Return the (X, Y) coordinate for the center point of the cell that contains the specified text.  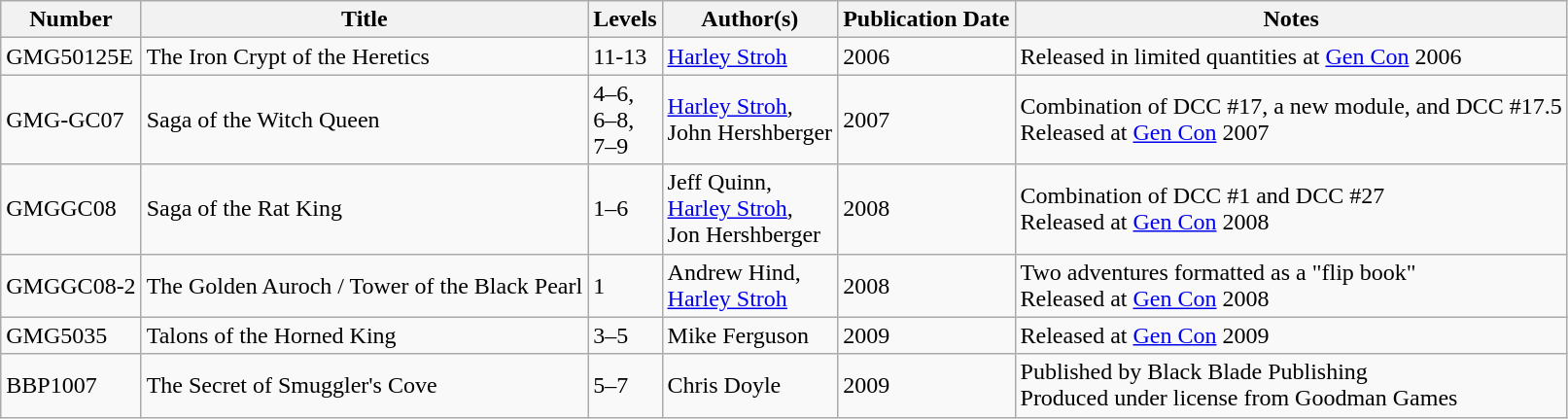
Released at Gen Con 2009 (1291, 335)
4–6,6–8,7–9 (625, 120)
Talons of the Horned King (364, 335)
The Secret of Smuggler's Cove (364, 385)
Two adventures formatted as a "flip book"Released at Gen Con 2008 (1291, 286)
1–6 (625, 209)
Released in limited quantities at Gen Con 2006 (1291, 56)
BBP1007 (71, 385)
Published by Black Blade PublishingProduced under license from Goodman Games (1291, 385)
Combination of DCC #17, a new module, and DCC #17.5Released at Gen Con 2007 (1291, 120)
Mike Ferguson (750, 335)
Publication Date (926, 19)
GMGGC08 (71, 209)
2006 (926, 56)
GMGGC08-2 (71, 286)
Saga of the Rat King (364, 209)
Notes (1291, 19)
Levels (625, 19)
2007 (926, 120)
Chris Doyle (750, 385)
GMG5035 (71, 335)
11-13 (625, 56)
5–7 (625, 385)
1 (625, 286)
Jeff Quinn,Harley Stroh,Jon Hershberger (750, 209)
Andrew Hind,Harley Stroh (750, 286)
Number (71, 19)
Combination of DCC #1 and DCC #27Released at Gen Con 2008 (1291, 209)
GMG50125E (71, 56)
The Iron Crypt of the Heretics (364, 56)
Title (364, 19)
GMG-GC07 (71, 120)
The Golden Auroch / Tower of the Black Pearl (364, 286)
Harley Stroh (750, 56)
Harley Stroh,John Hershberger (750, 120)
Saga of the Witch Queen (364, 120)
3–5 (625, 335)
Author(s) (750, 19)
